Pinpoint the cell where the given text exists, returning its (x, y) midpoint coordinate. 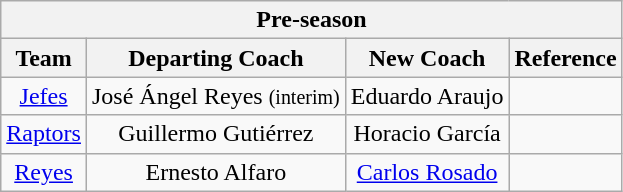
New Coach (427, 58)
Carlos Rosado (427, 172)
Horacio García (427, 134)
Reyes (44, 172)
José Ángel Reyes (interim) (216, 96)
Guillermo Gutiérrez (216, 134)
Eduardo Araujo (427, 96)
Ernesto Alfaro (216, 172)
Raptors (44, 134)
Jefes (44, 96)
Departing Coach (216, 58)
Pre-season (312, 20)
Team (44, 58)
Reference (566, 58)
